Output the (X, Y) coordinate of the center of the cell containing the given text.  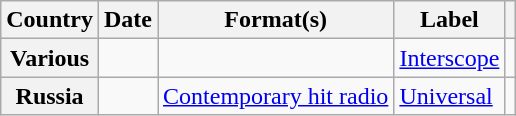
Label (450, 20)
Date (128, 20)
Various (50, 58)
Russia (50, 96)
Interscope (450, 58)
Contemporary hit radio (276, 96)
Universal (450, 96)
Format(s) (276, 20)
Country (50, 20)
